Search for the cell housing the specified text and yield its [X, Y] center coordinate. 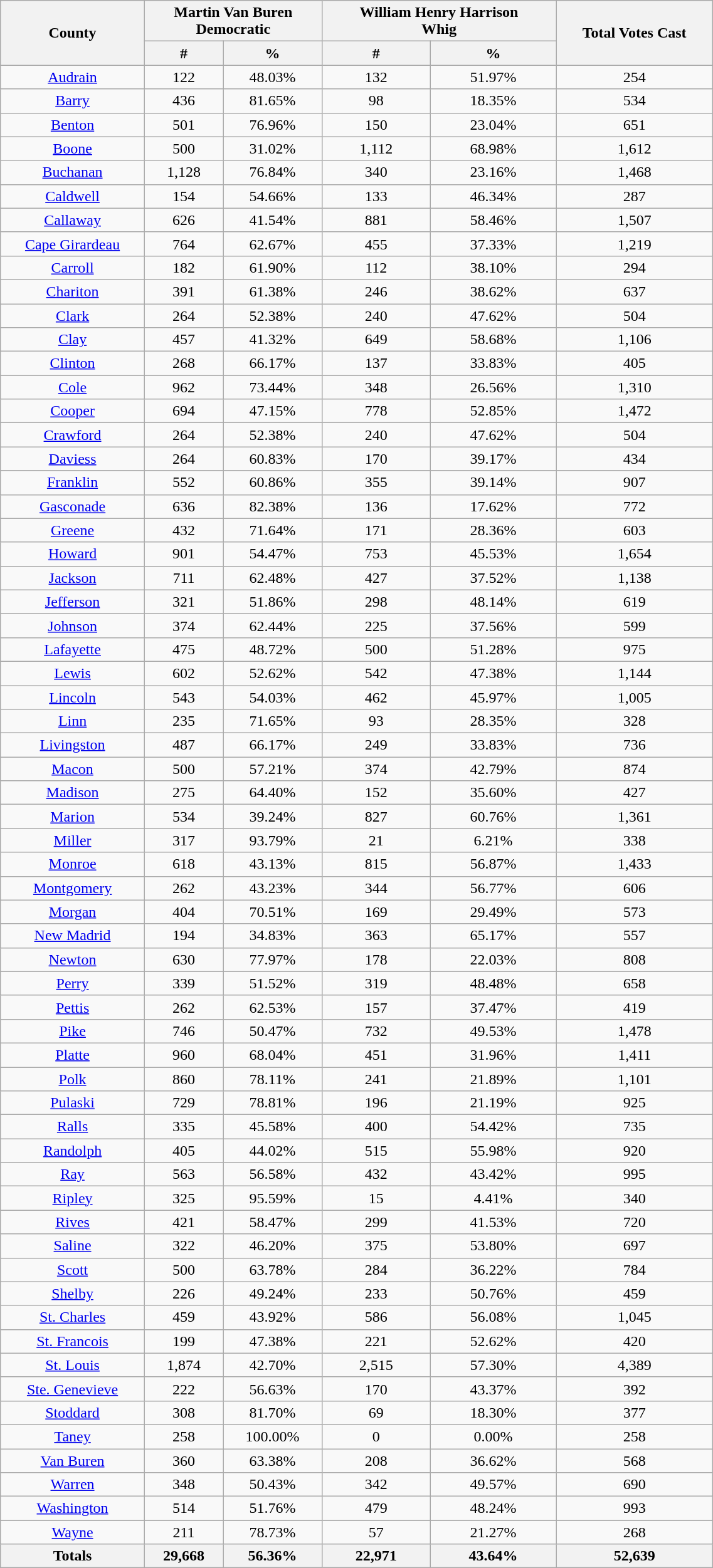
Howard [73, 554]
Lewis [73, 673]
51.76% [273, 1508]
1,654 [635, 554]
284 [376, 1270]
Scott [73, 1270]
Van Buren [73, 1461]
68.04% [273, 1055]
169 [376, 912]
38.10% [493, 268]
71.65% [273, 721]
753 [376, 554]
150 [376, 125]
51.86% [273, 602]
Platte [73, 1055]
46.20% [273, 1246]
St. Francois [73, 1341]
1,005 [635, 698]
636 [183, 506]
56.08% [493, 1317]
St. Louis [73, 1365]
515 [376, 1151]
28.35% [493, 721]
222 [183, 1389]
18.30% [493, 1413]
52.85% [493, 411]
881 [376, 220]
235 [183, 721]
Madison [73, 793]
Clinton [73, 363]
764 [183, 244]
29,668 [183, 1556]
38.62% [493, 291]
557 [635, 936]
Pike [73, 1031]
76.96% [273, 125]
51.97% [493, 77]
475 [183, 649]
Saline [73, 1246]
22.03% [493, 959]
137 [376, 363]
54.47% [273, 554]
Caldwell [73, 196]
658 [635, 983]
419 [635, 1007]
606 [635, 888]
157 [376, 1007]
1,045 [635, 1317]
1,468 [635, 172]
63.38% [273, 1461]
1,138 [635, 578]
1,310 [635, 387]
26.56% [493, 387]
County [73, 33]
21.27% [493, 1532]
58.68% [493, 340]
451 [376, 1055]
69 [376, 1413]
626 [183, 220]
15 [376, 1198]
Marion [73, 817]
Johnson [73, 625]
455 [376, 244]
225 [376, 625]
246 [376, 291]
56.36% [273, 1556]
31.02% [273, 149]
199 [183, 1341]
Morgan [73, 912]
338 [635, 840]
45.58% [273, 1127]
907 [635, 483]
152 [376, 793]
Cape Girardeau [73, 244]
62.53% [273, 1007]
586 [376, 1317]
630 [183, 959]
746 [183, 1031]
391 [183, 291]
56.58% [273, 1174]
778 [376, 411]
400 [376, 1127]
48.14% [493, 602]
78.73% [273, 1532]
62.44% [273, 625]
49.24% [273, 1294]
49.57% [493, 1485]
1,612 [635, 149]
54.66% [273, 196]
Carroll [73, 268]
Montgomery [73, 888]
122 [183, 77]
Macon [73, 769]
960 [183, 1055]
542 [376, 673]
421 [183, 1222]
0 [376, 1436]
154 [183, 196]
736 [635, 745]
St. Charles [73, 1317]
76.84% [273, 172]
275 [183, 793]
Shelby [73, 1294]
43.92% [273, 1317]
51.52% [273, 983]
178 [376, 959]
37.56% [493, 625]
732 [376, 1031]
920 [635, 1151]
Totals [73, 1556]
57 [376, 1532]
694 [183, 411]
48.48% [493, 983]
60.83% [273, 459]
93 [376, 721]
New Madrid [73, 936]
1,411 [635, 1055]
299 [376, 1222]
Ralls [73, 1127]
241 [376, 1079]
649 [376, 340]
Barry [73, 101]
57.30% [493, 1365]
355 [376, 483]
28.36% [493, 530]
404 [183, 912]
637 [635, 291]
Clark [73, 315]
45.53% [493, 554]
58.47% [273, 1222]
784 [635, 1270]
29.49% [493, 912]
48.24% [493, 1508]
Ray [73, 1174]
77.97% [273, 959]
43.13% [273, 864]
Boone [73, 149]
619 [635, 602]
294 [635, 268]
1,128 [183, 172]
1,874 [183, 1365]
602 [183, 673]
Buchanan [73, 172]
39.14% [493, 483]
58.46% [493, 220]
49.53% [493, 1031]
132 [376, 77]
Benton [73, 125]
Daviess [73, 459]
48.72% [273, 649]
249 [376, 745]
360 [183, 1461]
298 [376, 602]
392 [635, 1389]
Monroe [73, 864]
599 [635, 625]
56.63% [273, 1389]
6.21% [493, 840]
375 [376, 1246]
56.77% [493, 888]
Perry [73, 983]
335 [183, 1127]
690 [635, 1485]
Rives [73, 1222]
57.21% [273, 769]
Stoddard [73, 1413]
Cole [73, 387]
233 [376, 1294]
71.64% [273, 530]
697 [635, 1246]
287 [635, 196]
98 [376, 101]
55.98% [493, 1151]
37.33% [493, 244]
729 [183, 1103]
319 [376, 983]
254 [635, 77]
962 [183, 387]
457 [183, 340]
Randolph [73, 1151]
44.02% [273, 1151]
17.62% [493, 506]
41.54% [273, 220]
322 [183, 1246]
363 [376, 936]
95.59% [273, 1198]
37.52% [493, 578]
61.90% [273, 268]
21.89% [493, 1079]
36.22% [493, 1270]
194 [183, 936]
52,639 [635, 1556]
568 [635, 1461]
60.76% [493, 817]
808 [635, 959]
328 [635, 721]
37.47% [493, 1007]
45.97% [493, 698]
62.48% [273, 578]
993 [635, 1508]
Cooper [73, 411]
711 [183, 578]
208 [376, 1461]
21 [376, 840]
81.65% [273, 101]
51.28% [493, 649]
63.78% [273, 1270]
501 [183, 125]
47.15% [273, 411]
Pulaski [73, 1103]
50.47% [273, 1031]
1,101 [635, 1079]
2,515 [376, 1365]
Linn [73, 721]
Washington [73, 1508]
Ripley [73, 1198]
Pettis [73, 1007]
325 [183, 1198]
1,472 [635, 411]
54.03% [273, 698]
925 [635, 1103]
23.16% [493, 172]
815 [376, 864]
735 [635, 1127]
43.42% [493, 1174]
Wayne [73, 1532]
43.23% [273, 888]
479 [376, 1508]
1,112 [376, 149]
21.19% [493, 1103]
4.41% [493, 1198]
462 [376, 698]
42.79% [493, 769]
226 [183, 1294]
81.70% [273, 1413]
60.86% [273, 483]
78.11% [273, 1079]
62.67% [273, 244]
Greene [73, 530]
Warren [73, 1485]
321 [183, 602]
Livingston [73, 745]
42.70% [273, 1365]
Audrain [73, 77]
18.35% [493, 101]
Chariton [73, 291]
860 [183, 1079]
543 [183, 698]
344 [376, 888]
36.62% [493, 1461]
Miller [73, 840]
70.51% [273, 912]
Jefferson [73, 602]
54.42% [493, 1127]
573 [635, 912]
Taney [73, 1436]
1,361 [635, 817]
436 [183, 101]
901 [183, 554]
Gasconade [73, 506]
31.96% [493, 1055]
53.80% [493, 1246]
603 [635, 530]
Polk [73, 1079]
82.38% [273, 506]
Callaway [73, 220]
Franklin [73, 483]
78.81% [273, 1103]
514 [183, 1508]
651 [635, 125]
720 [635, 1222]
Clay [73, 340]
34.83% [273, 936]
50.76% [493, 1294]
William Henry HarrisonWhig [439, 21]
487 [183, 745]
Crawford [73, 435]
43.37% [493, 1389]
Jackson [73, 578]
552 [183, 483]
64.40% [273, 793]
182 [183, 268]
41.32% [273, 340]
1,478 [635, 1031]
308 [183, 1413]
618 [183, 864]
48.03% [273, 77]
22,971 [376, 1556]
211 [183, 1532]
1,106 [635, 340]
93.79% [273, 840]
1,507 [635, 220]
221 [376, 1341]
0.00% [493, 1436]
50.43% [273, 1485]
Ste. Genevieve [73, 1389]
23.04% [493, 125]
995 [635, 1174]
196 [376, 1103]
377 [635, 1413]
73.44% [273, 387]
43.64% [493, 1556]
35.60% [493, 793]
Total Votes Cast [635, 33]
39.24% [273, 817]
100.00% [273, 1436]
61.38% [273, 291]
56.87% [493, 864]
39.17% [493, 459]
975 [635, 649]
317 [183, 840]
874 [635, 769]
Lafayette [73, 649]
46.34% [493, 196]
563 [183, 1174]
339 [183, 983]
1,144 [635, 673]
112 [376, 268]
41.53% [493, 1222]
420 [635, 1341]
1,433 [635, 864]
827 [376, 817]
68.98% [493, 149]
1,219 [635, 244]
Newton [73, 959]
4,389 [635, 1365]
65.17% [493, 936]
136 [376, 506]
342 [376, 1485]
133 [376, 196]
Martin Van BurenDemocratic [233, 21]
171 [376, 530]
772 [635, 506]
434 [635, 459]
Lincoln [73, 698]
